Provide the (X, Y) coordinate of the cell's center where the given text is located.  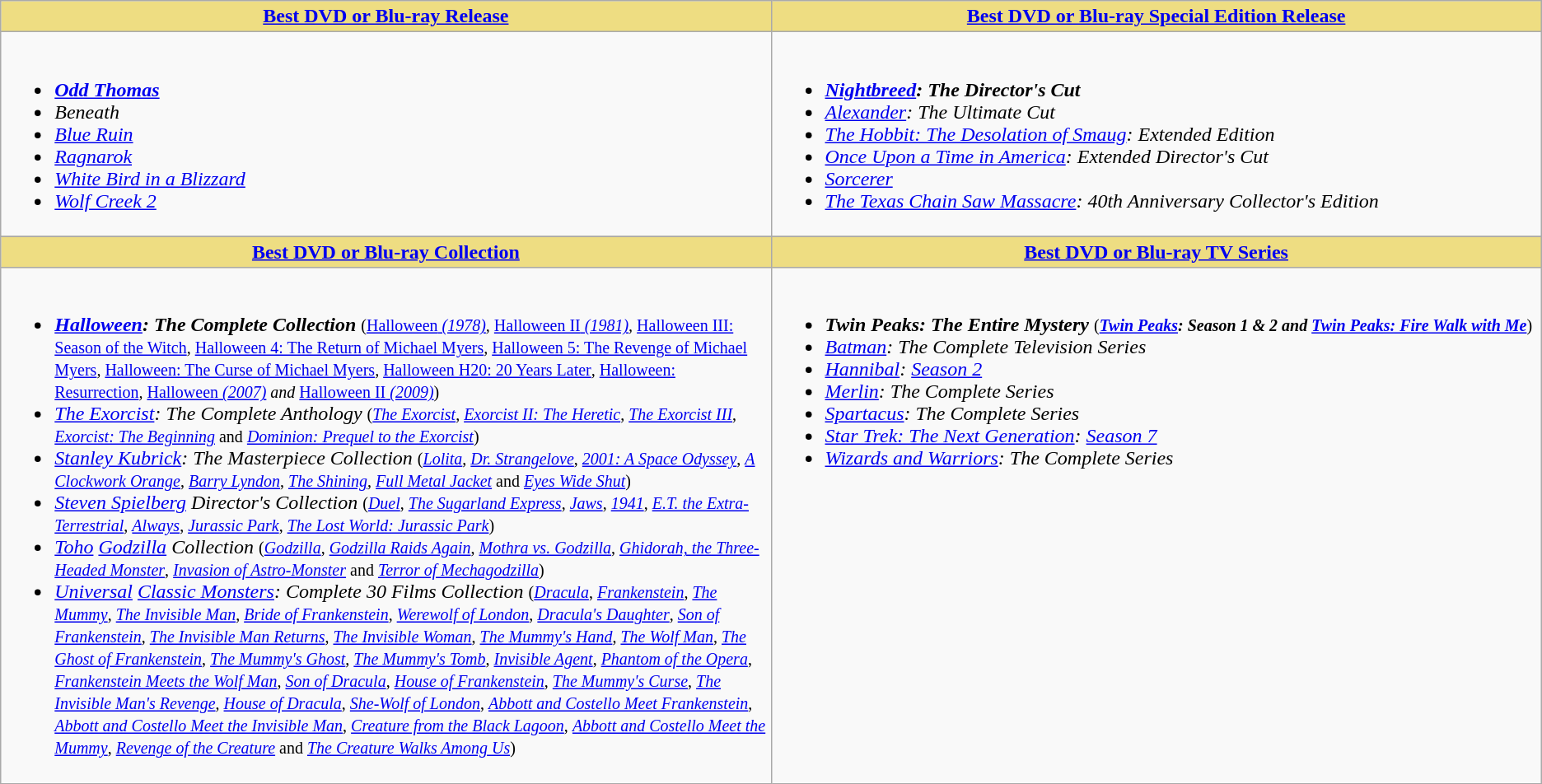
Best DVD or Blu-ray Release (385, 16)
Best DVD or Blu-ray Collection (385, 252)
Best DVD or Blu-ray Special Edition Release (1156, 16)
Best DVD or Blu-ray TV Series (1156, 252)
Odd ThomasBeneathBlue RuinRagnarokWhite Bird in a BlizzardWolf Creek 2 (385, 134)
